Capture the cell that displays the provided text and extract its [X, Y] central coordinate. 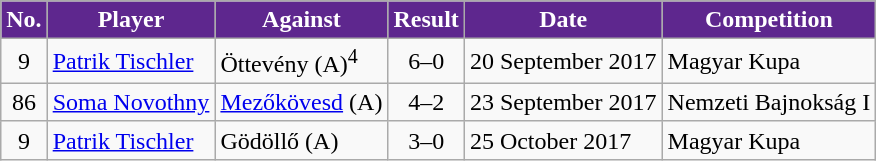
20 September 2017 [563, 62]
No. [24, 20]
4–2 [426, 102]
Against [302, 20]
Competition [769, 20]
86 [24, 102]
Date [563, 20]
Result [426, 20]
Gödöllő (A) [302, 140]
6–0 [426, 62]
25 October 2017 [563, 140]
23 September 2017 [563, 102]
Nemzeti Bajnokság I [769, 102]
Soma Novothny [131, 102]
Öttevény (A)4 [302, 62]
Mezőkövesd (A) [302, 102]
3–0 [426, 140]
Player [131, 20]
